Pinpoint the cell where the given text exists, returning its [X, Y] midpoint coordinate. 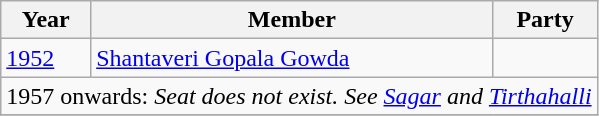
Member [292, 20]
Shantaveri Gopala Gowda [292, 58]
Party [545, 20]
Year [46, 20]
1957 onwards: Seat does not exist. See Sagar and Tirthahalli [299, 96]
1952 [46, 58]
